Find where the given text appears and provide that cell's center as [x, y] coordinate. 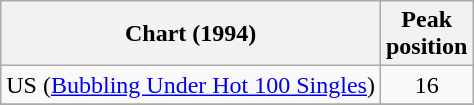
US (Bubbling Under Hot 100 Singles) [191, 85]
Peakposition [426, 34]
16 [426, 85]
Chart (1994) [191, 34]
